Return the [X, Y] coordinate for the center point of the cell that contains the specified text.  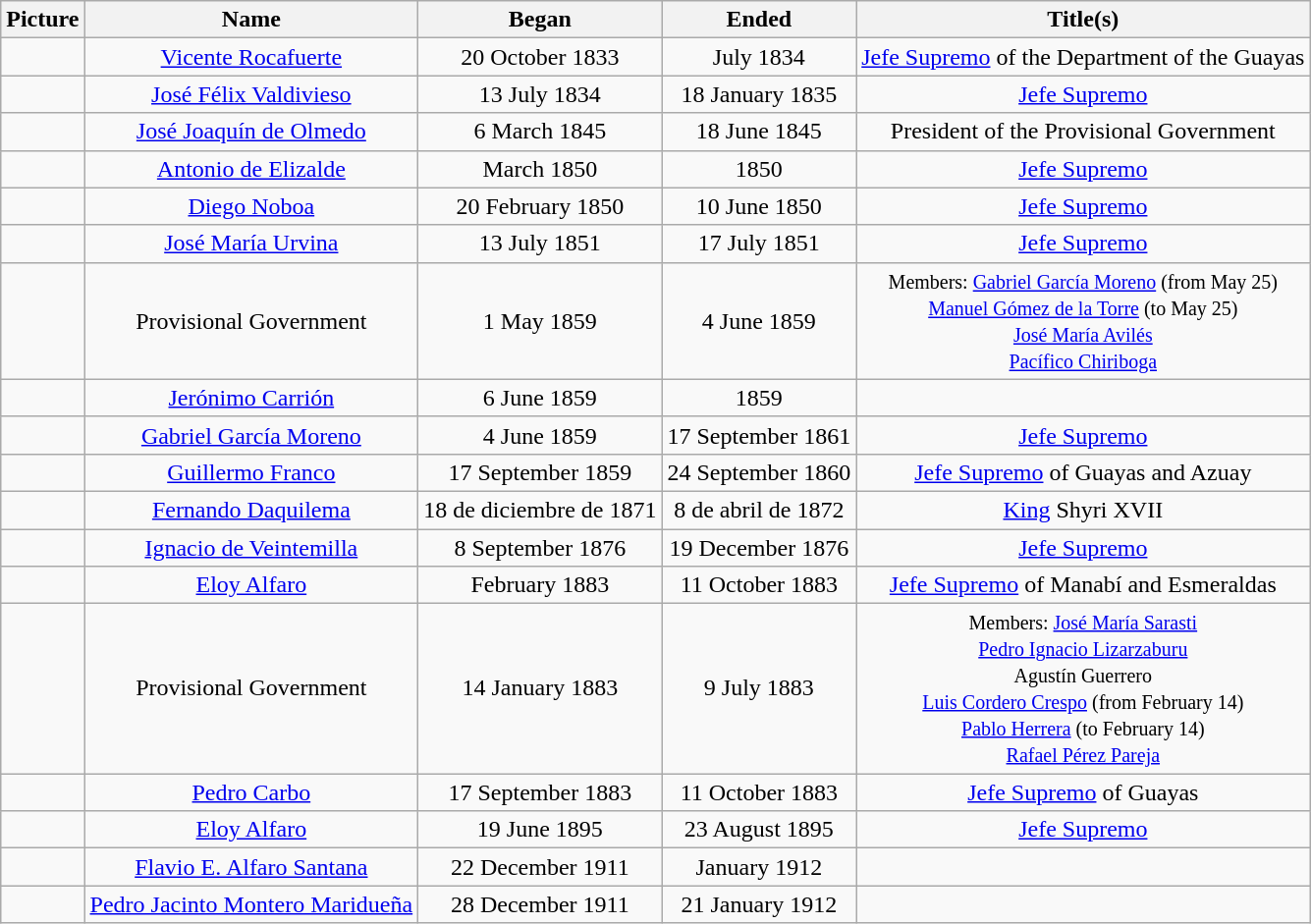
18 de diciembre de 1871 [540, 510]
18 June 1845 [759, 132]
17 July 1851 [759, 244]
Picture [43, 20]
Jefe Supremo of the Department of the Guayas [1083, 57]
20 October 1833 [540, 57]
13 July 1834 [540, 94]
8 September 1876 [540, 547]
24 September 1860 [759, 472]
18 January 1835 [759, 94]
22 December 1911 [540, 867]
6 June 1859 [540, 398]
Jefe Supremo of Guayas and Azuay [1083, 472]
1 May 1859 [540, 320]
Ignacio de Veintemilla [251, 547]
9 July 1883 [759, 689]
José Joaquín de Olmedo [251, 132]
Jefe Supremo of Manabí and Esmeraldas [1083, 585]
17 September 1861 [759, 435]
Fernando Daquilema [251, 510]
10 June 1850 [759, 206]
17 September 1883 [540, 792]
February 1883 [540, 585]
19 December 1876 [759, 547]
Pedro Carbo [251, 792]
Jerónimo Carrión [251, 398]
Gabriel García Moreno [251, 435]
Antonio de Elizalde [251, 169]
19 June 1895 [540, 830]
July 1834 [759, 57]
23 August 1895 [759, 830]
1859 [759, 398]
20 February 1850 [540, 206]
Diego Noboa [251, 206]
8 de abril de 1872 [759, 510]
Vicente Rocafuerte [251, 57]
José María Urvina [251, 244]
13 July 1851 [540, 244]
Guillermo Franco [251, 472]
Jefe Supremo of Guayas [1083, 792]
Name [251, 20]
José Félix Valdivieso [251, 94]
Began [540, 20]
President of the Provisional Government [1083, 132]
17 September 1859 [540, 472]
Title(s) [1083, 20]
Members: Gabriel García Moreno (from May 25)Manuel Gómez de la Torre (to May 25)José María AvilésPacífico Chiriboga [1083, 320]
28 December 1911 [540, 904]
March 1850 [540, 169]
6 March 1845 [540, 132]
King Shyri XVII [1083, 510]
1850 [759, 169]
21 January 1912 [759, 904]
14 January 1883 [540, 689]
Flavio E. Alfaro Santana [251, 867]
Ended [759, 20]
Pedro Jacinto Montero Maridueña [251, 904]
January 1912 [759, 867]
